Capture the cell that displays the provided text and extract its [X, Y] central coordinate. 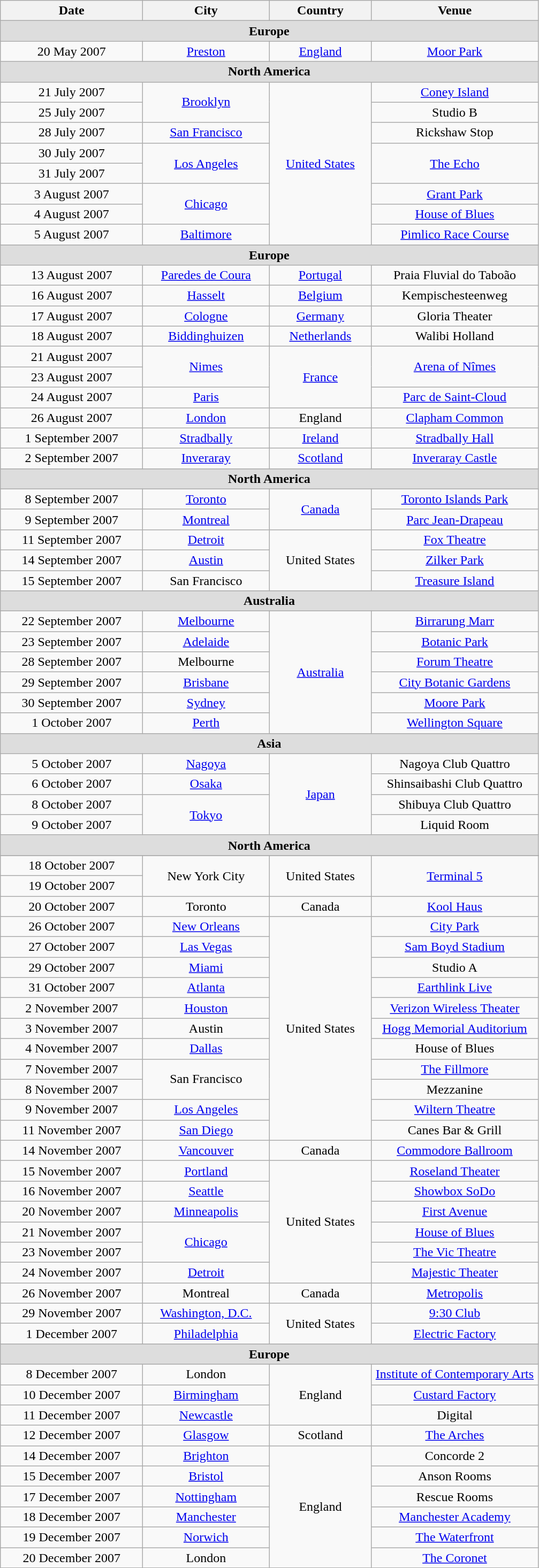
15 December 2007 [72, 1476]
Clapham Common [455, 418]
9:30 Club [455, 1313]
17 August 2007 [72, 316]
23 August 2007 [72, 377]
Digital [455, 1415]
Toronto Islands Park [455, 499]
Grant Park [455, 194]
Coney Island [455, 92]
3 November 2007 [72, 1028]
4 November 2007 [72, 1049]
Las Vegas [206, 947]
Verizon Wireless Theater [455, 1008]
Forum Theatre [455, 662]
New York City [206, 875]
Preston [206, 51]
29 September 2007 [72, 682]
8 December 2007 [72, 1374]
2 September 2007 [72, 458]
8 September 2007 [72, 499]
Anson Rooms [455, 1476]
Glasgow [206, 1435]
Norwich [206, 1537]
Nagoya [206, 764]
5 August 2007 [72, 234]
Gloria Theater [455, 316]
16 November 2007 [72, 1191]
26 August 2007 [72, 418]
Rickshaw Stop [455, 133]
Terminal 5 [455, 875]
Custard Factory [455, 1395]
Brighton [206, 1456]
31 October 2007 [72, 988]
Treasure Island [455, 580]
Miami [206, 967]
Liquid Room [455, 825]
The Vic Theatre [455, 1252]
Concorde 2 [455, 1456]
Japan [320, 794]
Wellington Square [455, 723]
Nottingham [206, 1496]
21 July 2007 [72, 92]
Nagoya Club Quattro [455, 764]
20 December 2007 [72, 1558]
16 August 2007 [72, 296]
France [320, 377]
Portugal [320, 275]
Cologne [206, 316]
1 September 2007 [72, 438]
Parc Jean-Drapeau [455, 519]
Roseland Theater [455, 1171]
New Orleans [206, 927]
Earthlink Live [455, 988]
1 December 2007 [72, 1334]
21 August 2007 [72, 357]
20 May 2007 [72, 51]
Nimes [206, 367]
18 August 2007 [72, 336]
8 November 2007 [72, 1089]
Institute of Contemporary Arts [455, 1374]
Bristol [206, 1476]
Paredes de Coura [206, 275]
The Waterfront [455, 1537]
Baltimore [206, 234]
Mezzanine [455, 1089]
First Avenue [455, 1211]
28 September 2007 [72, 662]
Vancouver [206, 1150]
City [206, 11]
14 December 2007 [72, 1456]
Metropolis [455, 1293]
Sam Boyd Stadium [455, 947]
Inveraray [206, 458]
29 October 2007 [72, 967]
The Fillmore [455, 1069]
23 September 2007 [72, 642]
Stradbally [206, 438]
Sydney [206, 703]
24 November 2007 [72, 1273]
22 September 2007 [72, 621]
15 September 2007 [72, 580]
1 October 2007 [72, 723]
The Echo [455, 163]
Moore Park [455, 703]
City Botanic Gardens [455, 682]
Date [72, 11]
Houston [206, 1008]
Canes Bar & Grill [455, 1130]
Osaka [206, 784]
Hasselt [206, 296]
Belgium [320, 296]
Kool Haus [455, 906]
9 November 2007 [72, 1110]
Walibi Holland [455, 336]
Venue [455, 11]
2 November 2007 [72, 1008]
30 September 2007 [72, 703]
Minneapolis [206, 1211]
Tokyo [206, 814]
Seattle [206, 1191]
Parc de Saint-Cloud [455, 397]
20 October 2007 [72, 906]
6 October 2007 [72, 784]
Brooklyn [206, 102]
8 October 2007 [72, 804]
19 December 2007 [72, 1537]
10 December 2007 [72, 1395]
30 July 2007 [72, 153]
28 July 2007 [72, 133]
Studio A [455, 967]
Wiltern Theatre [455, 1110]
Showbox SoDo [455, 1191]
11 December 2007 [72, 1415]
Inveraray Castle [455, 458]
Shinsaibashi Club Quattro [455, 784]
17 December 2007 [72, 1496]
26 October 2007 [72, 927]
The Arches [455, 1435]
Botanic Park [455, 642]
31 July 2007 [72, 173]
Newcastle [206, 1415]
25 July 2007 [72, 112]
Brisbane [206, 682]
3 August 2007 [72, 194]
Zilker Park [455, 560]
Manchester Academy [455, 1517]
29 November 2007 [72, 1313]
Atlanta [206, 988]
23 November 2007 [72, 1252]
Pimlico Race Course [455, 234]
Arena of Nîmes [455, 367]
Biddinghuizen [206, 336]
27 October 2007 [72, 947]
14 September 2007 [72, 560]
18 December 2007 [72, 1517]
Adelaide [206, 642]
19 October 2007 [72, 886]
4 August 2007 [72, 214]
Kempischesteenweg [455, 296]
Netherlands [320, 336]
Electric Factory [455, 1334]
Birmingham [206, 1395]
Asia [269, 743]
San Diego [206, 1130]
Rescue Rooms [455, 1496]
18 October 2007 [72, 865]
Stradbally Hall [455, 438]
11 September 2007 [72, 540]
Country [320, 11]
9 October 2007 [72, 825]
14 November 2007 [72, 1150]
Philadelphia [206, 1334]
12 December 2007 [72, 1435]
Birrarung Marr [455, 621]
Germany [320, 316]
Ireland [320, 438]
11 November 2007 [72, 1130]
Perth [206, 723]
Dallas [206, 1049]
The Coronet [455, 1558]
City Park [455, 927]
Shibuya Club Quattro [455, 804]
Portland [206, 1171]
9 September 2007 [72, 519]
Paris [206, 397]
24 August 2007 [72, 397]
Majestic Theater [455, 1273]
Hogg Memorial Auditorium [455, 1028]
21 November 2007 [72, 1232]
Moor Park [455, 51]
20 November 2007 [72, 1211]
Studio B [455, 112]
13 August 2007 [72, 275]
Commodore Ballroom [455, 1150]
15 November 2007 [72, 1171]
Manchester [206, 1517]
Washington, D.C. [206, 1313]
5 October 2007 [72, 764]
Fox Theatre [455, 540]
26 November 2007 [72, 1293]
Praia Fluvial do Taboão [455, 275]
7 November 2007 [72, 1069]
